Find where the given text appears and provide that cell's center as (X, Y) coordinate. 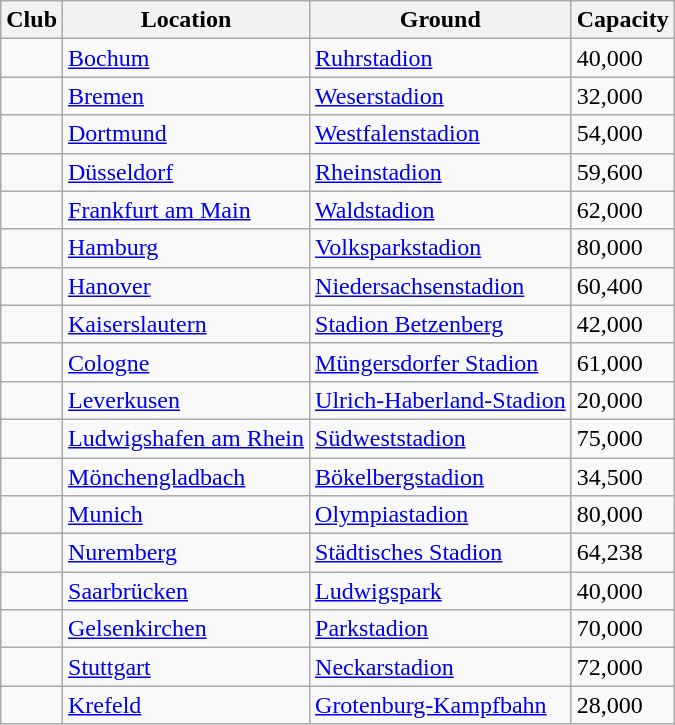
Neckarstadion (441, 667)
Grotenburg-Kampfbahn (441, 705)
Location (186, 20)
Gelsenkirchen (186, 629)
Rheinstadion (441, 172)
Club (32, 20)
42,000 (622, 324)
Parkstadion (441, 629)
Dortmund (186, 134)
62,000 (622, 210)
Waldstadion (441, 210)
Volksparkstadion (441, 248)
72,000 (622, 667)
Niedersachsenstadion (441, 286)
Bochum (186, 58)
Olympiastadion (441, 515)
Capacity (622, 20)
59,600 (622, 172)
20,000 (622, 400)
Leverkusen (186, 400)
Stuttgart (186, 667)
Düsseldorf (186, 172)
Müngersdorfer Stadion (441, 362)
Nuremberg (186, 553)
28,000 (622, 705)
70,000 (622, 629)
Ruhrstadion (441, 58)
54,000 (622, 134)
Cologne (186, 362)
Hamburg (186, 248)
60,400 (622, 286)
34,500 (622, 477)
64,238 (622, 553)
Ludwigspark (441, 591)
Hanover (186, 286)
Kaiserslautern (186, 324)
Frankfurt am Main (186, 210)
Krefeld (186, 705)
Ulrich-Haberland-Stadion (441, 400)
Bremen (186, 96)
Mönchengladbach (186, 477)
Südweststadion (441, 438)
Saarbrücken (186, 591)
Munich (186, 515)
Bökelbergstadion (441, 477)
Weserstadion (441, 96)
Westfalenstadion (441, 134)
Ludwigshafen am Rhein (186, 438)
32,000 (622, 96)
Stadion Betzenberg (441, 324)
Städtisches Stadion (441, 553)
61,000 (622, 362)
75,000 (622, 438)
Ground (441, 20)
